Return [X, Y] of the center of cell containing provided text 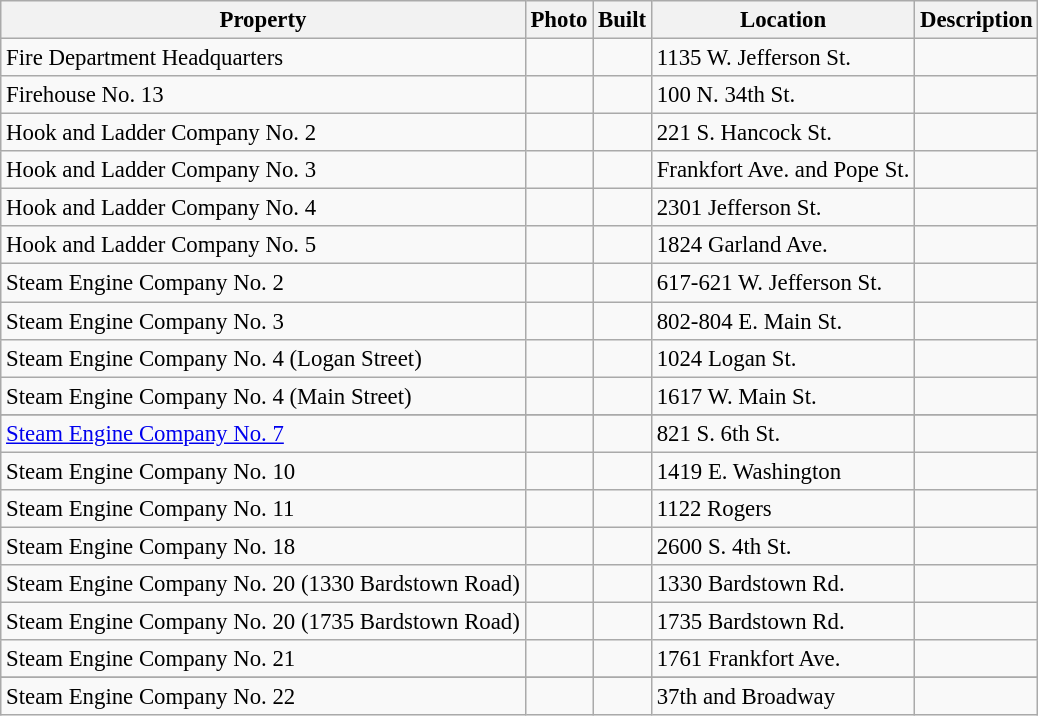
2600 S. 4th St. [782, 546]
37th and Broadway [782, 697]
Steam Engine Company No. 11 [263, 509]
Steam Engine Company No. 21 [263, 659]
1617 W. Main St. [782, 396]
Property [263, 20]
617-621 W. Jefferson St. [782, 283]
1735 Bardstown Rd. [782, 621]
1761 Frankfort Ave. [782, 659]
Hook and Ladder Company No. 4 [263, 208]
1122 Rogers [782, 509]
1419 E. Washington [782, 471]
Frankfort Ave. and Pope St. [782, 170]
1824 Garland Ave. [782, 245]
Steam Engine Company No. 7 [263, 433]
Steam Engine Company No. 20 (1735 Bardstown Road) [263, 621]
821 S. 6th St. [782, 433]
100 N. 34th St. [782, 95]
Location [782, 20]
1330 Bardstown Rd. [782, 584]
Fire Department Headquarters [263, 58]
Steam Engine Company No. 10 [263, 471]
Hook and Ladder Company No. 5 [263, 245]
Hook and Ladder Company No. 3 [263, 170]
1135 W. Jefferson St. [782, 58]
Steam Engine Company No. 4 (Logan Street) [263, 358]
221 S. Hancock St. [782, 133]
Photo [559, 20]
Firehouse No. 13 [263, 95]
Steam Engine Company No. 4 (Main Street) [263, 396]
802-804 E. Main St. [782, 321]
Built [622, 20]
Steam Engine Company No. 2 [263, 283]
Hook and Ladder Company No. 2 [263, 133]
Steam Engine Company No. 18 [263, 546]
2301 Jefferson St. [782, 208]
Steam Engine Company No. 20 (1330 Bardstown Road) [263, 584]
1024 Logan St. [782, 358]
Steam Engine Company No. 22 [263, 697]
Steam Engine Company No. 3 [263, 321]
Description [976, 20]
